From the cell containing the given text, extract its center point as (x, y) coordinate. 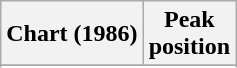
Chart (1986) (72, 34)
Peakposition (189, 34)
